For the text-containing cell, return its midpoint in (x, y) coordinate format. 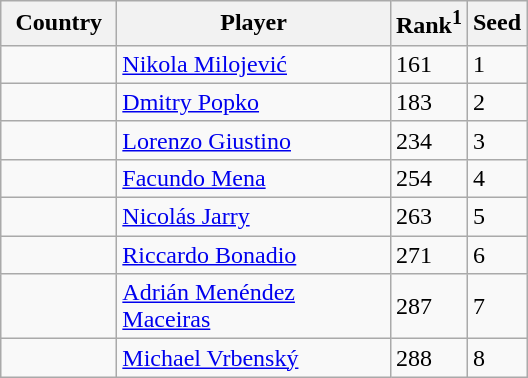
2 (496, 102)
Player (254, 24)
183 (428, 102)
288 (428, 358)
Lorenzo Giustino (254, 140)
8 (496, 358)
Nicolás Jarry (254, 217)
263 (428, 217)
Seed (496, 24)
Facundo Mena (254, 178)
Rank1 (428, 24)
Dmitry Popko (254, 102)
3 (496, 140)
254 (428, 178)
Country (59, 24)
7 (496, 306)
234 (428, 140)
1 (496, 64)
5 (496, 217)
Adrián Menéndez Maceiras (254, 306)
161 (428, 64)
287 (428, 306)
6 (496, 255)
Nikola Milojević (254, 64)
Riccardo Bonadio (254, 255)
271 (428, 255)
Michael Vrbenský (254, 358)
4 (496, 178)
